Identify which cell holds the provided text, then report its (x, y) central coordinate. 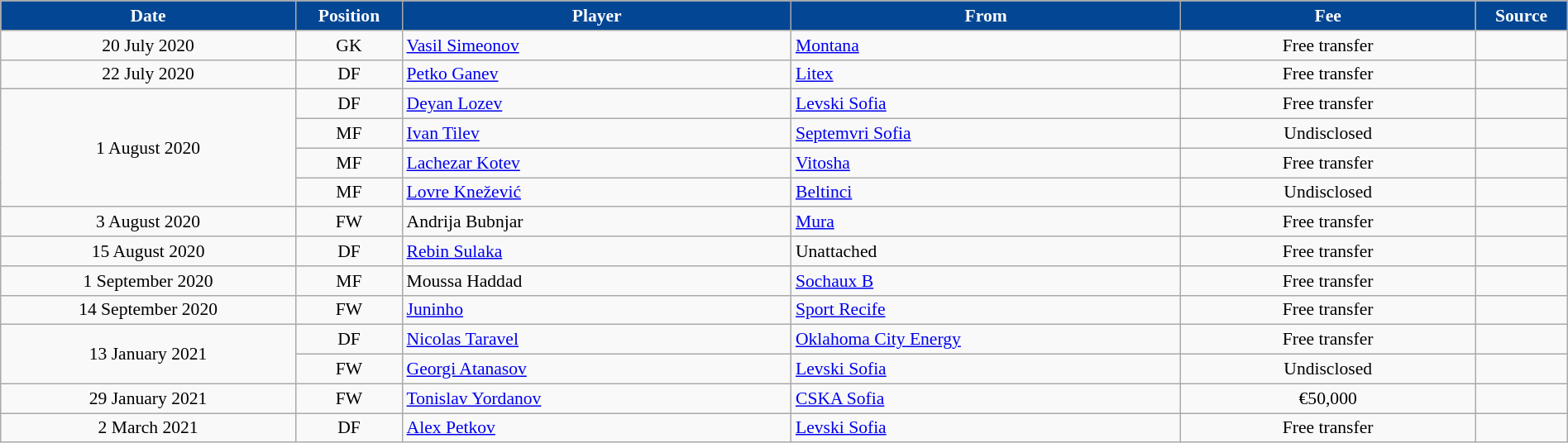
Tonislav Yordanov (597, 398)
Juninho (597, 310)
Georgi Atanasov (597, 369)
22 July 2020 (149, 74)
Position (349, 16)
13 January 2021 (149, 354)
2 March 2021 (149, 428)
Nicolas Taravel (597, 340)
Date (149, 16)
€50,000 (1328, 398)
14 September 2020 (149, 310)
Moussa Haddad (597, 281)
GK (349, 45)
Oklahoma City Energy (986, 340)
Petko Ganev (597, 74)
Deyan Lozev (597, 104)
Vitosha (986, 163)
Sochaux B (986, 281)
Rebin Sulaka (597, 251)
Septemvri Sofia (986, 134)
From (986, 16)
Beltinci (986, 193)
Montana (986, 45)
15 August 2020 (149, 251)
Mura (986, 222)
Sport Recife (986, 310)
3 August 2020 (149, 222)
1 August 2020 (149, 148)
1 September 2020 (149, 281)
CSKA Sofia (986, 398)
20 July 2020 (149, 45)
Lovre Knežević (597, 193)
Player (597, 16)
Andrija Bubnjar (597, 222)
Source (1522, 16)
Ivan Tilev (597, 134)
Fee (1328, 16)
Litex (986, 74)
Vasil Simeonov (597, 45)
Unattached (986, 251)
Alex Petkov (597, 428)
Lachezar Kotev (597, 163)
29 January 2021 (149, 398)
